Search for the cell housing the specified text and yield its [X, Y] center coordinate. 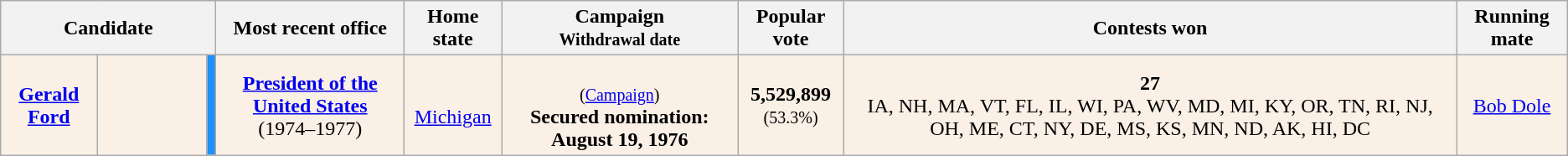
Bob Dole [1513, 106]
(Campaign)Secured nomination: August 19, 1976 [620, 106]
Running mate [1513, 29]
Home state [453, 29]
Contests won [1149, 29]
Candidate [109, 29]
President of the United States(1974–1977) [310, 106]
5,529,899(53.3%) [791, 106]
Most recent office [310, 29]
Michigan [453, 106]
Gerald Ford [49, 106]
27IA, NH, MA, VT, FL, IL, WI, PA, WV, MD, MI, KY, OR, TN, RI, NJ, OH, ME, CT, NY, DE, MS, KS, MN, ND, AK, HI, DC [1149, 106]
CampaignWithdrawal date [620, 29]
Popular vote [791, 29]
